Determine the [X, Y] coordinate at the center of the cell enclosing the given text.  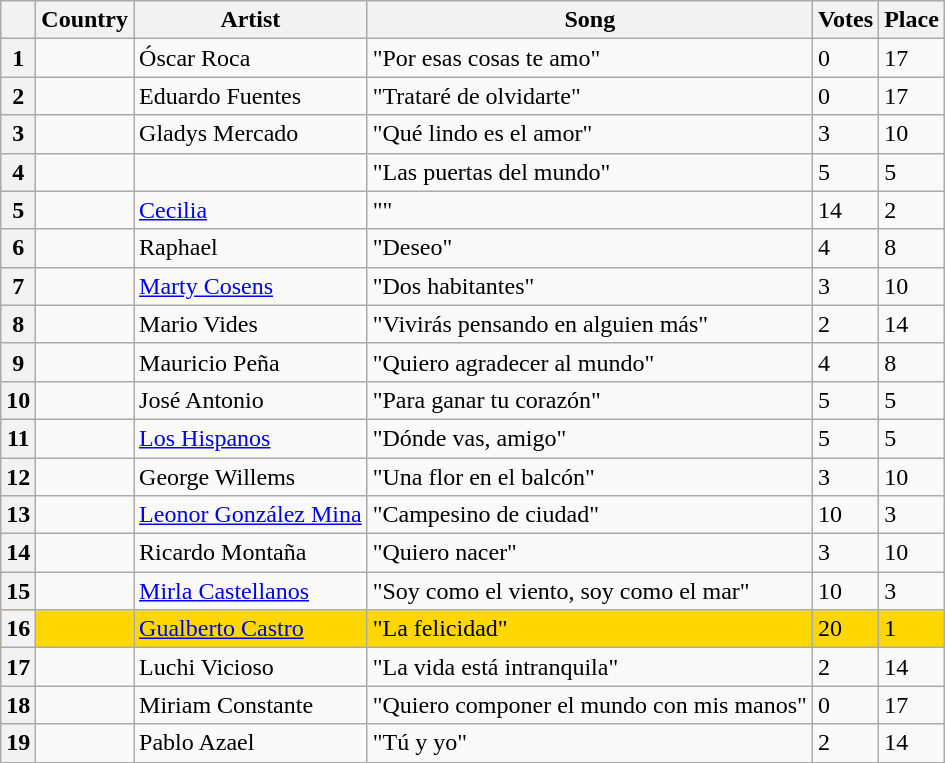
"Las puertas del mundo" [590, 172]
"Vivirás pensando en alguien más" [590, 324]
19 [18, 743]
"Una flor en el balcón" [590, 477]
15 [18, 591]
18 [18, 705]
"Campesino de ciudad" [590, 515]
"Tú y yo" [590, 743]
"La felicidad" [590, 629]
Ricardo Montaña [251, 553]
Óscar Roca [251, 58]
"La vida está intranquila" [590, 667]
6 [18, 248]
Mauricio Peña [251, 362]
Luchi Vicioso [251, 667]
16 [18, 629]
"Quiero agradecer al mundo" [590, 362]
"Soy como el viento, soy como el mar" [590, 591]
12 [18, 477]
7 [18, 286]
"Quiero componer el mundo con mis manos" [590, 705]
"Trataré de olvidarte" [590, 96]
Gualberto Castro [251, 629]
11 [18, 438]
Cecilia [251, 210]
George Willems [251, 477]
Votes [845, 20]
9 [18, 362]
"" [590, 210]
"Para ganar tu corazón" [590, 400]
Place [912, 20]
"Qué lindo es el amor" [590, 134]
Eduardo Fuentes [251, 96]
Mirla Castellanos [251, 591]
Los Hispanos [251, 438]
Gladys Mercado [251, 134]
20 [845, 629]
13 [18, 515]
"Deseo" [590, 248]
Mario Vides [251, 324]
Raphael [251, 248]
José Antonio [251, 400]
"Por esas cosas te amo" [590, 58]
Song [590, 20]
Marty Cosens [251, 286]
"Quiero nacer" [590, 553]
Miriam Constante [251, 705]
"Dos habitantes" [590, 286]
Country [85, 20]
"Dónde vas, amigo" [590, 438]
Leonor González Mina [251, 515]
Pablo Azael [251, 743]
Artist [251, 20]
